Extract the (X, Y) coordinate from the center of the cell holding the provided text.  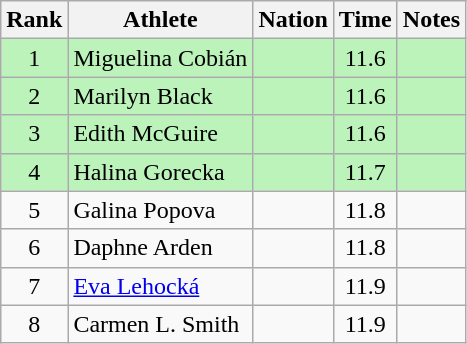
Athlete (160, 20)
Time (365, 20)
Edith McGuire (160, 134)
Galina Popova (160, 210)
Daphne Arden (160, 248)
Notes (431, 20)
Rank (34, 20)
6 (34, 248)
7 (34, 286)
Miguelina Cobián (160, 58)
Marilyn Black (160, 96)
1 (34, 58)
4 (34, 172)
11.7 (365, 172)
Nation (293, 20)
Carmen L. Smith (160, 324)
3 (34, 134)
2 (34, 96)
8 (34, 324)
Halina Gorecka (160, 172)
5 (34, 210)
Eva Lehocká (160, 286)
